Determine the (x, y) coordinate at the center of the cell enclosing the given text.  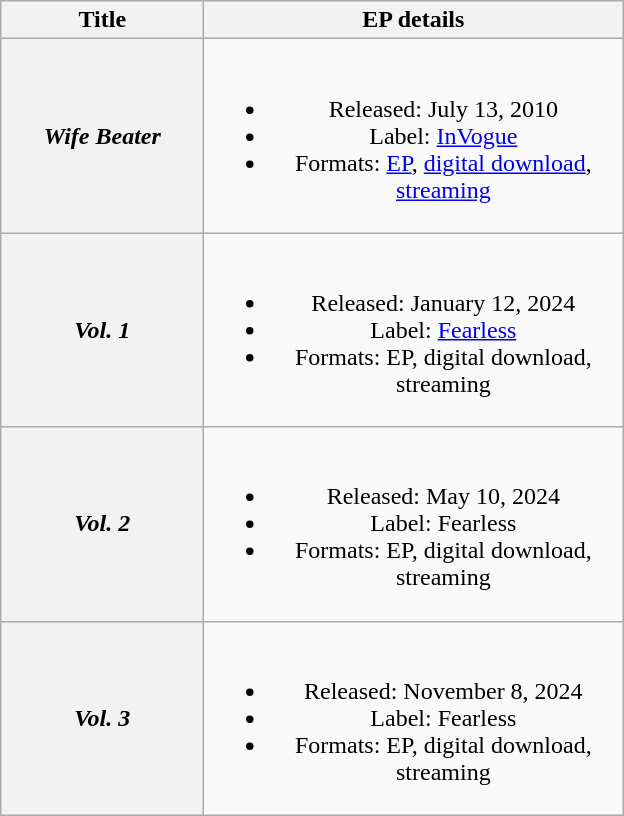
Released: November 8, 2024Label: FearlessFormats: EP, digital download, streaming (414, 718)
Released: January 12, 2024Label: FearlessFormats: EP, digital download, streaming (414, 330)
Title (102, 20)
Vol. 3 (102, 718)
Released: July 13, 2010Label: InVogueFormats: EP, digital download, streaming (414, 136)
Released: May 10, 2024Label: FearlessFormats: EP, digital download, streaming (414, 524)
Wife Beater (102, 136)
EP details (414, 20)
Vol. 2 (102, 524)
Vol. 1 (102, 330)
